Pinpoint the cell where the given text exists, returning its [x, y] midpoint coordinate. 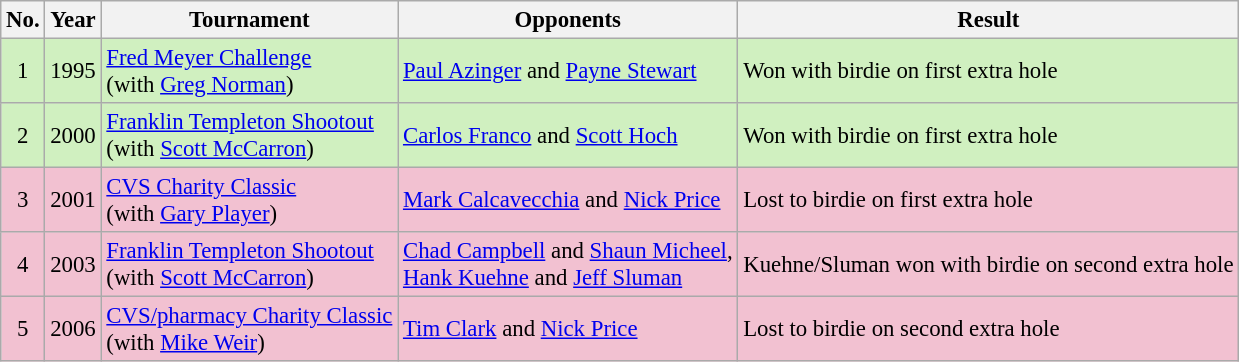
Year [73, 20]
2001 [73, 200]
4 [23, 264]
3 [23, 200]
Lost to birdie on first extra hole [988, 200]
Carlos Franco and Scott Hoch [568, 136]
1 [23, 72]
CVS/pharmacy Charity Classic(with Mike Weir) [250, 330]
Lost to birdie on second extra hole [988, 330]
2003 [73, 264]
Mark Calcavecchia and Nick Price [568, 200]
Paul Azinger and Payne Stewart [568, 72]
Chad Campbell and Shaun Micheel, Hank Kuehne and Jeff Sluman [568, 264]
Opponents [568, 20]
Tournament [250, 20]
1995 [73, 72]
Fred Meyer Challenge(with Greg Norman) [250, 72]
Tim Clark and Nick Price [568, 330]
Kuehne/Sluman won with birdie on second extra hole [988, 264]
No. [23, 20]
CVS Charity Classic(with Gary Player) [250, 200]
2000 [73, 136]
5 [23, 330]
Result [988, 20]
2006 [73, 330]
2 [23, 136]
